Extract the [X, Y] coordinate from the center of the cell holding the provided text.  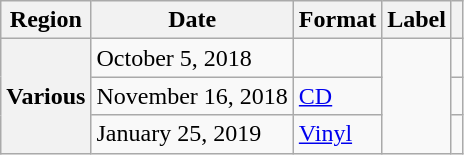
Date [192, 20]
Various [46, 96]
January 25, 2019 [192, 134]
Vinyl [337, 134]
CD [337, 96]
Label [417, 20]
November 16, 2018 [192, 96]
Format [337, 20]
October 5, 2018 [192, 58]
Region [46, 20]
